Return (x, y) of the center of cell containing provided text 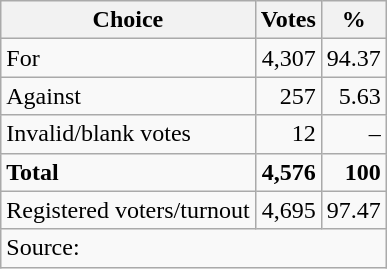
5.63 (354, 96)
4,307 (288, 58)
94.37 (354, 58)
– (354, 134)
12 (288, 134)
For (128, 58)
Votes (288, 20)
257 (288, 96)
4,695 (288, 210)
Total (128, 172)
Invalid/blank votes (128, 134)
Choice (128, 20)
% (354, 20)
Source: (194, 248)
97.47 (354, 210)
100 (354, 172)
Registered voters/turnout (128, 210)
Against (128, 96)
4,576 (288, 172)
